Return the (x, y) coordinate for the center point of the cell that contains the specified text.  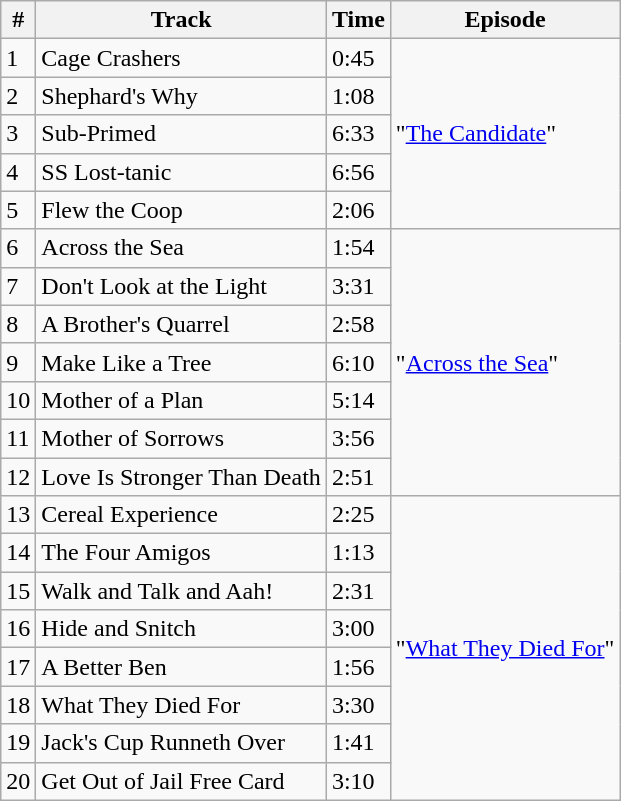
3:30 (358, 705)
Love Is Stronger Than Death (182, 477)
2 (18, 96)
2:58 (358, 324)
20 (18, 781)
6 (18, 248)
Track (182, 20)
Mother of a Plan (182, 400)
3:56 (358, 438)
Across the Sea (182, 248)
19 (18, 743)
3:00 (358, 629)
A Brother's Quarrel (182, 324)
"What They Died For" (505, 648)
Jack's Cup Runneth Over (182, 743)
Shephard's Why (182, 96)
6:33 (358, 134)
18 (18, 705)
15 (18, 591)
11 (18, 438)
6:10 (358, 362)
3 (18, 134)
"The Candidate" (505, 134)
Make Like a Tree (182, 362)
Walk and Talk and Aah! (182, 591)
1:54 (358, 248)
3:31 (358, 286)
"Across the Sea" (505, 362)
SS Lost-tanic (182, 172)
Episode (505, 20)
10 (18, 400)
Cereal Experience (182, 515)
13 (18, 515)
Mother of Sorrows (182, 438)
4 (18, 172)
0:45 (358, 58)
14 (18, 553)
2:06 (358, 210)
5 (18, 210)
Time (358, 20)
2:31 (358, 591)
Don't Look at the Light (182, 286)
A Better Ben (182, 667)
9 (18, 362)
1:08 (358, 96)
12 (18, 477)
# (18, 20)
The Four Amigos (182, 553)
Get Out of Jail Free Card (182, 781)
What They Died For (182, 705)
Cage Crashers (182, 58)
1 (18, 58)
Flew the Coop (182, 210)
8 (18, 324)
17 (18, 667)
5:14 (358, 400)
2:51 (358, 477)
Sub-Primed (182, 134)
7 (18, 286)
1:13 (358, 553)
Hide and Snitch (182, 629)
1:56 (358, 667)
6:56 (358, 172)
3:10 (358, 781)
16 (18, 629)
1:41 (358, 743)
2:25 (358, 515)
